Return [X, Y] of the center of cell containing provided text 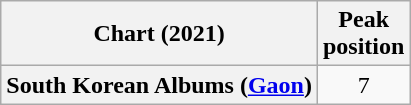
South Korean Albums (Gaon) [160, 85]
Chart (2021) [160, 34]
Peakposition [363, 34]
7 [363, 85]
